Scan for the cell matching the given text and deliver its [x, y] coordinate at center. 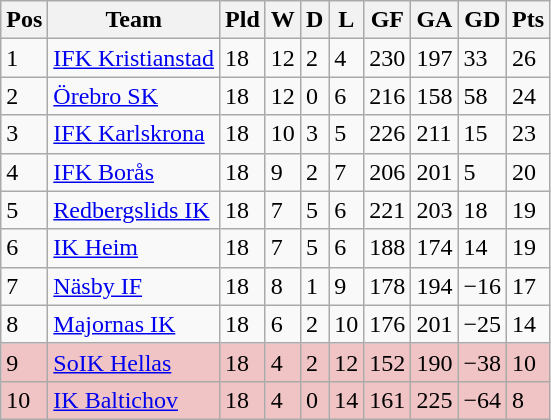
206 [388, 172]
D [314, 20]
190 [434, 362]
IK Heim [134, 248]
Redbergslids IK [134, 210]
194 [434, 286]
IFK Karlskrona [134, 134]
226 [388, 134]
Majornas IK [134, 324]
GA [434, 20]
Pts [528, 20]
20 [528, 172]
197 [434, 58]
174 [434, 248]
230 [388, 58]
−25 [482, 324]
26 [528, 58]
216 [388, 96]
33 [482, 58]
176 [388, 324]
17 [528, 286]
GF [388, 20]
158 [434, 96]
178 [388, 286]
SoIK Hellas [134, 362]
152 [388, 362]
161 [388, 400]
GD [482, 20]
Pld [243, 20]
24 [528, 96]
23 [528, 134]
IFK Borås [134, 172]
Näsby IF [134, 286]
Pos [24, 20]
−64 [482, 400]
58 [482, 96]
225 [434, 400]
188 [388, 248]
203 [434, 210]
Team [134, 20]
Örebro SK [134, 96]
221 [388, 210]
IK Baltichov [134, 400]
−16 [482, 286]
L [346, 20]
211 [434, 134]
W [282, 20]
IFK Kristianstad [134, 58]
15 [482, 134]
−38 [482, 362]
